From the cell containing the given text, extract its center point as (X, Y) coordinate. 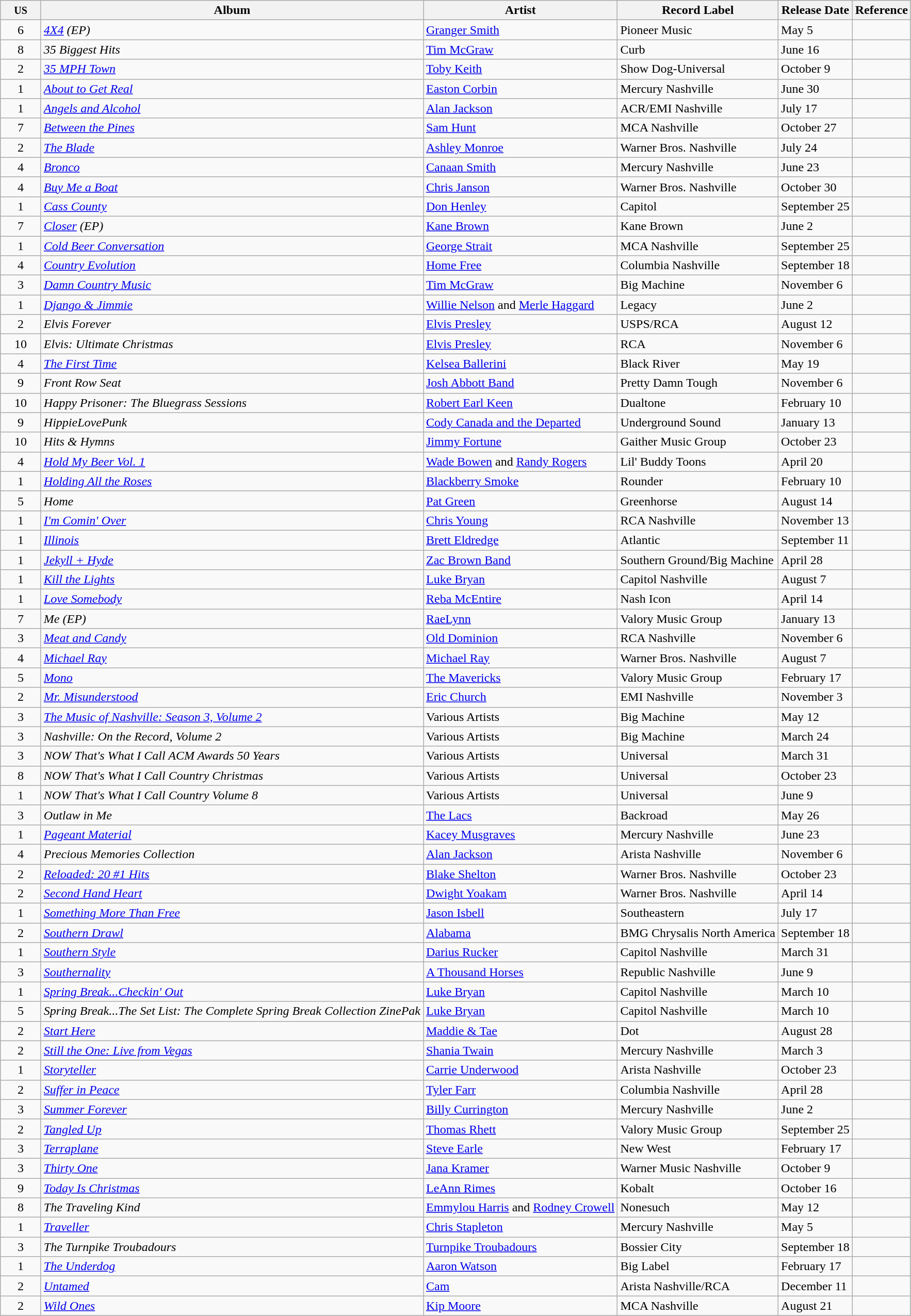
Reloaded: 20 #1 Hits (232, 874)
Tangled Up (232, 1129)
Turnpike Troubadours (520, 1247)
Love Somebody (232, 599)
Jimmy Fortune (520, 442)
March 24 (816, 736)
Between the Pines (232, 128)
Old Dominion (520, 638)
RaeLynn (520, 619)
RCA (698, 344)
35 Biggest Hits (232, 50)
Eric Church (520, 697)
Precious Memories Collection (232, 854)
Granger Smith (520, 30)
6 (21, 30)
The Music of Nashville: Season 3, Volume 2 (232, 717)
Underground Sound (698, 422)
Maddie & Tae (520, 1031)
EMI Nashville (698, 697)
Gaither Music Group (698, 442)
April 20 (816, 462)
Dot (698, 1031)
NOW That's What I Call Country Volume 8 (232, 795)
Capitol (698, 206)
The Mavericks (520, 678)
Curb (698, 50)
Hits & Hymns (232, 442)
December 11 (816, 1286)
Lil' Buddy Toons (698, 462)
Southeastern (698, 913)
Atlantic (698, 540)
Aaron Watson (520, 1266)
March 3 (816, 1050)
BMG Chrysalis North America (698, 933)
Alabama (520, 933)
Illinois (232, 540)
Cam (520, 1286)
Black River (698, 364)
Record Label (698, 10)
Easton Corbin (520, 89)
Jason Isbell (520, 913)
Album (232, 10)
Brett Eldredge (520, 540)
Canaan Smith (520, 167)
Kill the Lights (232, 580)
August 28 (816, 1031)
The First Time (232, 364)
Jana Kramer (520, 1168)
June 16 (816, 50)
Cody Canada and the Departed (520, 422)
Thomas Rhett (520, 1129)
Kelsea Ballerini (520, 364)
Southern Ground/Big Machine (698, 560)
Reba McEntire (520, 599)
Dualtone (698, 403)
ACR/EMI Nashville (698, 108)
Wild Ones (232, 1306)
November 3 (816, 697)
Home (232, 501)
Bossier City (698, 1247)
Artist (520, 10)
November 13 (816, 520)
Big Label (698, 1266)
Kobalt (698, 1188)
Robert Earl Keen (520, 403)
June 30 (816, 89)
Cass County (232, 206)
Country Evolution (232, 266)
Mono (232, 678)
Pat Green (520, 501)
Something More Than Free (232, 913)
October 30 (816, 187)
Spring Break...The Set List: The Complete Spring Break Collection ZinePak (232, 1011)
Happy Prisoner: The Bluegrass Sessions (232, 403)
Pioneer Music (698, 30)
Release Date (816, 10)
Willie Nelson and Merle Haggard (520, 305)
Legacy (698, 305)
Terraplane (232, 1148)
Darius Rucker (520, 952)
Still the One: Live from Vegas (232, 1050)
Billy Currington (520, 1109)
August 14 (816, 501)
Mr. Misunderstood (232, 697)
New West (698, 1148)
The Underdog (232, 1266)
Emmylou Harris and Rodney Crowell (520, 1208)
Nonesuch (698, 1208)
About to Get Real (232, 89)
Suffer in Peace (232, 1090)
October 27 (816, 128)
Start Here (232, 1031)
Front Row Seat (232, 383)
I'm Comin' Over (232, 520)
Damn Country Music (232, 285)
George Strait (520, 246)
Nashville: On the Record, Volume 2 (232, 736)
Wade Bowen and Randy Rogers (520, 462)
Dwight Yoakam (520, 894)
Traveller (232, 1227)
Pretty Damn Tough (698, 383)
Today Is Christmas (232, 1188)
Ashley Monroe (520, 147)
July 24 (816, 147)
Toby Keith (520, 69)
Kip Moore (520, 1306)
Southern Style (232, 952)
35 MPH Town (232, 69)
Closer (EP) (232, 226)
Blake Shelton (520, 874)
4X4 (EP) (232, 30)
Storyteller (232, 1070)
Steve Earle (520, 1148)
Backroad (698, 815)
Summer Forever (232, 1109)
September 11 (816, 540)
Rounder (698, 481)
The Traveling Kind (232, 1208)
Blackberry Smoke (520, 481)
NOW That's What I Call Country Christmas (232, 776)
LeAnn Rimes (520, 1188)
Josh Abbott Band (520, 383)
Sam Hunt (520, 128)
Southern Drawl (232, 933)
Show Dog-Universal (698, 69)
Pageant Material (232, 834)
Meat and Candy (232, 638)
Arista Nashville/RCA (698, 1286)
Outlaw in Me (232, 815)
Spring Break...Checkin' Out (232, 992)
May 19 (816, 364)
Bronco (232, 167)
Kacey Musgraves (520, 834)
May 26 (816, 815)
Hold My Beer Vol. 1 (232, 462)
Cold Beer Conversation (232, 246)
October 16 (816, 1188)
Greenhorse (698, 501)
Holding All the Roses (232, 481)
August 21 (816, 1306)
Warner Music Nashville (698, 1168)
Angels and Alcohol (232, 108)
Chris Young (520, 520)
Don Henley (520, 206)
Reference (881, 10)
HippieLovePunk (232, 422)
Home Free (520, 266)
Buy Me a Boat (232, 187)
Carrie Underwood (520, 1070)
NOW That's What I Call ACM Awards 50 Years (232, 756)
Shania Twain (520, 1050)
The Blade (232, 147)
A Thousand Horses (520, 972)
Zac Brown Band (520, 560)
US (21, 10)
Me (EP) (232, 619)
Southernality (232, 972)
Chris Janson (520, 187)
Elvis: Ultimate Christmas (232, 344)
Thirty One (232, 1168)
Untamed (232, 1286)
Jekyll + Hyde (232, 560)
The Lacs (520, 815)
Chris Stapleton (520, 1227)
August 12 (816, 324)
Django & Jimmie (232, 305)
USPS/RCA (698, 324)
Nash Icon (698, 599)
Tyler Farr (520, 1090)
Republic Nashville (698, 972)
Second Hand Heart (232, 894)
Elvis Forever (232, 324)
The Turnpike Troubadours (232, 1247)
